Pinpoint the cell where the given text exists, returning its (x, y) midpoint coordinate. 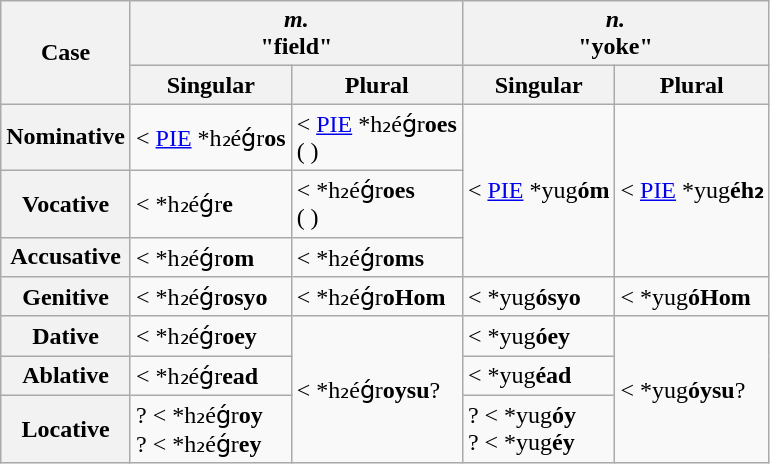
< *h₂éǵre (210, 204)
< *h₂éǵroes( ) (376, 204)
< *yugóysu? (692, 390)
< PIE *yugéh₂ (692, 190)
Genitive (66, 297)
m."field" (296, 34)
< *yugósyo (538, 297)
Accusative (66, 257)
< *h₂éǵroHom (376, 297)
Dative (66, 336)
< *h₂éǵrosyo (210, 297)
< PIE *h₂éǵroes( ) (376, 138)
< *h₂éǵroey (210, 336)
? < *h₂éǵroy ? < *h₂éǵrey (210, 429)
< *yugóey (538, 336)
< *yugóHom (692, 297)
< PIE *yugóm (538, 190)
< PIE *h₂éǵros (210, 138)
n."yoke" (615, 34)
< *yugéad (538, 376)
< *h₂éǵroysu? (376, 390)
< *h₂éǵread (210, 376)
? < *yugóy ? < *yugéy (538, 429)
< *h₂éǵroms (376, 257)
< *h₂éǵrom (210, 257)
Ablative (66, 376)
Nominative (66, 138)
Locative (66, 429)
Vocative (66, 204)
Case (66, 52)
